Extract the [X, Y] coordinate from the center of the cell holding the provided text.  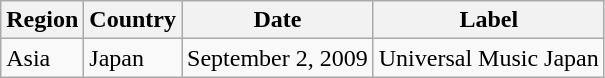
Date [278, 20]
Asia [42, 58]
Label [488, 20]
Region [42, 20]
Japan [133, 58]
Country [133, 20]
Universal Music Japan [488, 58]
September 2, 2009 [278, 58]
